Return [X, Y] of the center of cell containing provided text 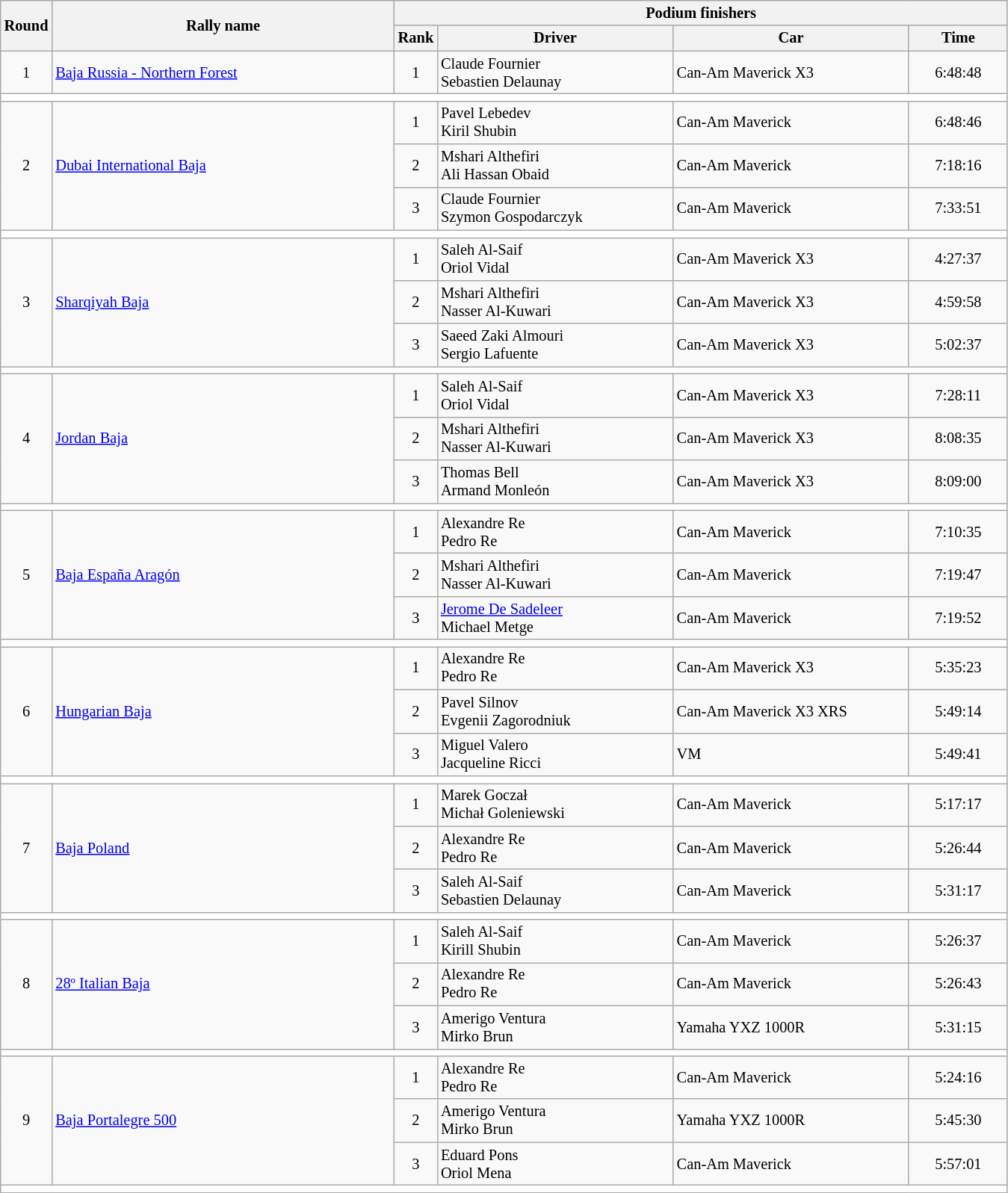
6 [27, 711]
8 [27, 985]
5:57:01 [958, 1164]
Podium finishers [701, 13]
Mshari Althefiri Ali Hassan Obaid [555, 166]
Saeed Zaki Almouri Sergio Lafuente [555, 345]
Thomas Bell Armand Monleón [555, 482]
Sharqiyah Baja [223, 302]
5:24:16 [958, 1077]
Can-Am Maverick X3 XRS [791, 711]
Jordan Baja [223, 438]
5:49:14 [958, 711]
Jerome De Sadeleer Michael Metge [555, 618]
Baja Russia - Northern Forest [223, 72]
Baja Portalegre 500 [223, 1121]
5:31:15 [958, 1027]
Car [791, 38]
Pavel Silnov Evgenii Zagorodniuk [555, 711]
9 [27, 1121]
7:19:52 [958, 618]
Claude Fournier Sebastien Delaunay [555, 72]
Baja Poland [223, 847]
5 [27, 575]
Baja España Aragón [223, 575]
7 [27, 847]
Claude Fournier Szymon Gospodarczyk [555, 208]
Saleh Al-Saif Kirill Shubin [555, 941]
4:27:37 [958, 259]
5:02:37 [958, 345]
Time [958, 38]
5:35:23 [958, 668]
Rank [415, 38]
5:31:17 [958, 890]
Driver [555, 38]
6:48:48 [958, 72]
5:45:30 [958, 1121]
Eduard Pons Oriol Mena [555, 1164]
Saleh Al-Saif Sebastien Delaunay [555, 890]
5:26:37 [958, 941]
Rally name [223, 25]
7:33:51 [958, 208]
28º Italian Baja [223, 985]
8:08:35 [958, 439]
5:17:17 [958, 805]
5:26:43 [958, 984]
8:09:00 [958, 482]
VM [791, 754]
7:10:35 [958, 532]
Round [27, 25]
7:19:47 [958, 574]
4:59:58 [958, 302]
5:26:44 [958, 848]
4 [27, 438]
5:49:41 [958, 754]
Dubai International Baja [223, 166]
7:28:11 [958, 395]
7:18:16 [958, 166]
Pavel Lebedev Kiril Shubin [555, 123]
Hungarian Baja [223, 711]
Miguel Valero Jacqueline Ricci [555, 754]
Marek Goczał Michał Goleniewski [555, 805]
6:48:46 [958, 123]
